Locate the cell with the specified text and output its (X, Y) center coordinate. 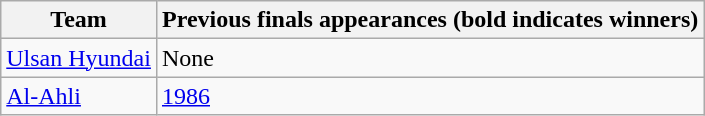
Team (79, 20)
Al-Ahli (79, 96)
Ulsan Hyundai (79, 58)
None (430, 58)
1986 (430, 96)
Previous finals appearances (bold indicates winners) (430, 20)
